From the cell containing the given text, extract its center point as [x, y] coordinate. 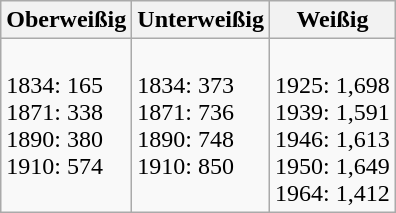
Unterweißig [201, 20]
Oberweißig [66, 20]
1925: 1,698 1939: 1,591 1946: 1,613 1950: 1,649 1964: 1,412 [333, 126]
1834: 373 1871: 736 1890: 748 1910: 850 [201, 126]
Weißig [333, 20]
1834: 165 1871: 338 1890: 380 1910: 574 [66, 126]
